Pinpoint the cell where the given text exists, returning its [x, y] midpoint coordinate. 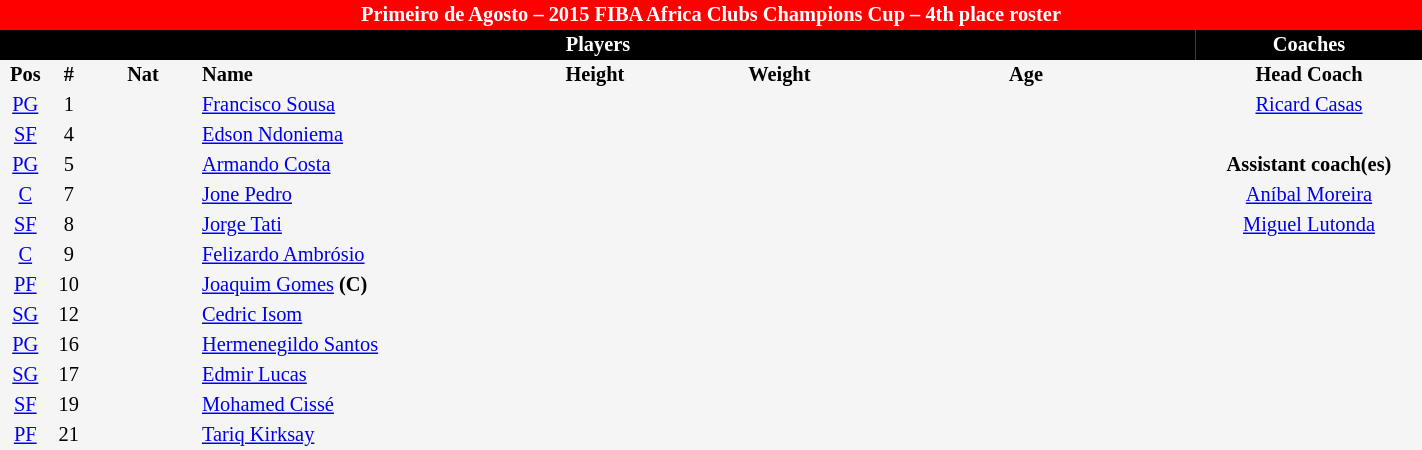
Hermenegildo Santos [343, 345]
Weight [780, 75]
Tariq Kirksay [343, 435]
Cedric Isom [343, 315]
Assistant coach(es) [1309, 165]
Francisco Sousa [343, 105]
17 [69, 375]
7 [69, 195]
19 [69, 405]
Name [343, 75]
# [69, 75]
Jorge Tati [343, 225]
Jone Pedro [343, 195]
16 [69, 345]
21 [69, 435]
Armando Costa [343, 165]
Felizardo Ambrósio [343, 255]
Coaches [1309, 45]
12 [69, 315]
8 [69, 225]
Edmir Lucas [343, 375]
Ricard Casas [1309, 105]
Age [1026, 75]
Mohamed Cissé [343, 405]
Primeiro de Agosto – 2015 FIBA Africa Clubs Champions Cup – 4th place roster [711, 15]
Joaquim Gomes (C) [343, 285]
Nat [143, 75]
Players [598, 45]
5 [69, 165]
1 [69, 105]
Miguel Lutonda [1309, 225]
4 [69, 135]
Aníbal Moreira [1309, 195]
Height [595, 75]
Pos [26, 75]
Head Coach [1309, 75]
Edson Ndoniema [343, 135]
9 [69, 255]
10 [69, 285]
